For the text-containing cell, return its midpoint in (x, y) coordinate format. 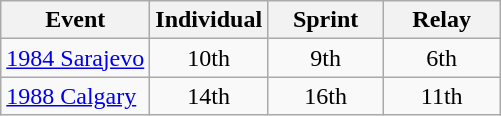
1984 Sarajevo (76, 58)
10th (209, 58)
Individual (209, 20)
Sprint (326, 20)
Event (76, 20)
14th (209, 96)
Relay (442, 20)
11th (442, 96)
6th (442, 58)
1988 Calgary (76, 96)
9th (326, 58)
16th (326, 96)
